For the text-containing cell, return its midpoint in [X, Y] coordinate format. 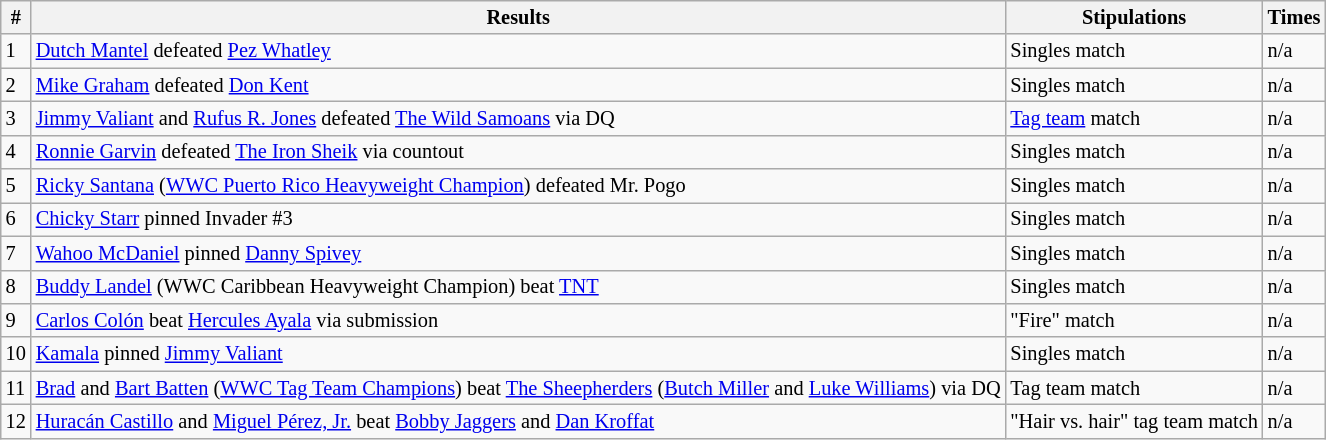
Dutch Mantel defeated Pez Whatley [518, 51]
# [16, 17]
9 [16, 320]
Carlos Colón beat Hercules Ayala via submission [518, 320]
2 [16, 85]
Mike Graham defeated Don Kent [518, 85]
Huracán Castillo and Miguel Pérez, Jr. beat Bobby Jaggers and Dan Kroffat [518, 421]
6 [16, 219]
Times [1294, 17]
"Hair vs. hair" tag team match [1134, 421]
11 [16, 388]
Stipulations [1134, 17]
1 [16, 51]
10 [16, 354]
7 [16, 253]
Chicky Starr pinned Invader #3 [518, 219]
Jimmy Valiant and Rufus R. Jones defeated The Wild Samoans via DQ [518, 118]
Brad and Bart Batten (WWC Tag Team Champions) beat The Sheepherders (Butch Miller and Luke Williams) via DQ [518, 388]
5 [16, 186]
Ricky Santana (WWC Puerto Rico Heavyweight Champion) defeated Mr. Pogo [518, 186]
8 [16, 287]
4 [16, 152]
Buddy Landel (WWC Caribbean Heavyweight Champion) beat TNT [518, 287]
12 [16, 421]
Kamala pinned Jimmy Valiant [518, 354]
Results [518, 17]
"Fire" match [1134, 320]
3 [16, 118]
Ronnie Garvin defeated The Iron Sheik via countout [518, 152]
Wahoo McDaniel pinned Danny Spivey [518, 253]
